Output the [X, Y] coordinate of the center of the cell containing the given text.  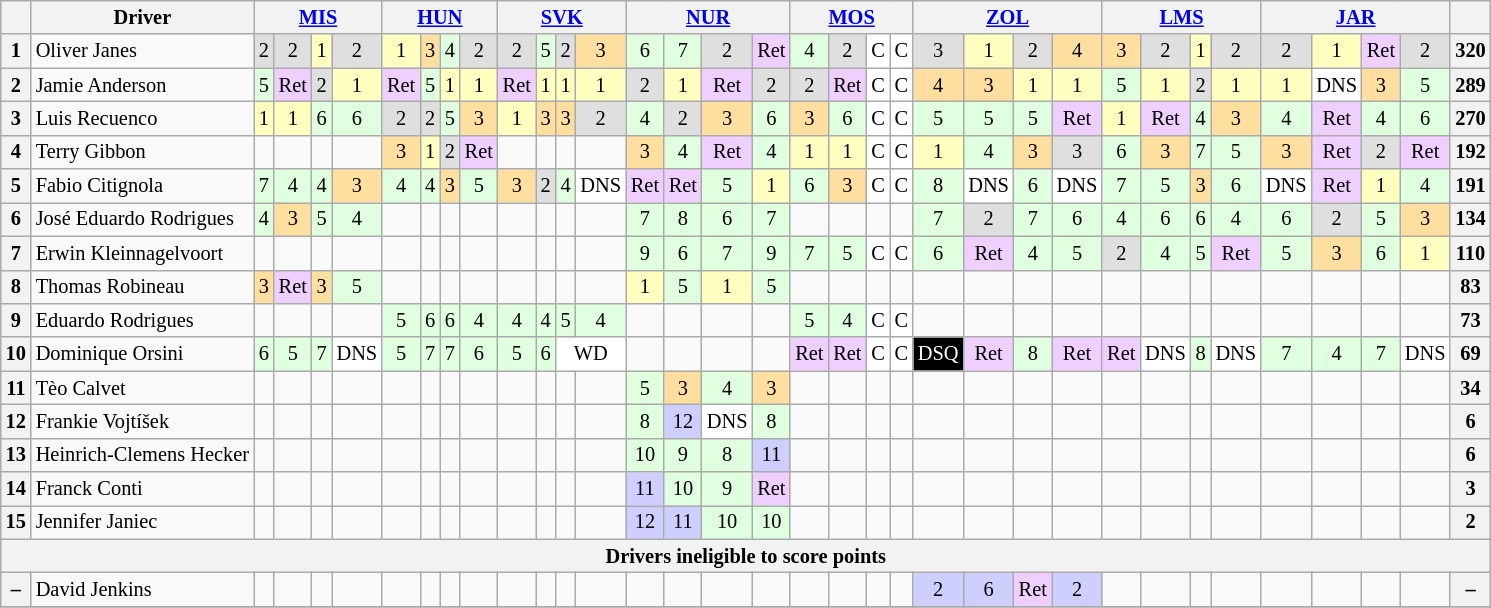
83 [1470, 287]
JAR [1356, 17]
Eduardo Rodrigues [142, 320]
NUR [708, 17]
José Eduardo Rodrigues [142, 219]
13 [16, 455]
Luis Recuenco [142, 118]
73 [1470, 320]
Erwin Kleinnagelvoort [142, 253]
192 [1470, 152]
Thomas Robineau [142, 287]
270 [1470, 118]
134 [1470, 219]
DSQ [938, 354]
Fabio Citignola [142, 186]
Dominique Orsini [142, 354]
LMS [1182, 17]
191 [1470, 186]
110 [1470, 253]
SVK [562, 17]
Tèo Calvet [142, 388]
Jennifer Janiec [142, 522]
34 [1470, 388]
69 [1470, 354]
320 [1470, 51]
Oliver Janes [142, 51]
Terry Gibbon [142, 152]
HUN [440, 17]
David Jenkins [142, 589]
Driver [142, 17]
Heinrich-Clemens Hecker [142, 455]
14 [16, 489]
Franck Conti [142, 489]
ZOL [1008, 17]
289 [1470, 85]
Drivers ineligible to score points [746, 556]
Jamie Anderson [142, 85]
MIS [318, 17]
MOS [852, 17]
WD [591, 354]
Frankie Vojtíšek [142, 421]
15 [16, 522]
